Return [X, Y] of the center of cell containing provided text 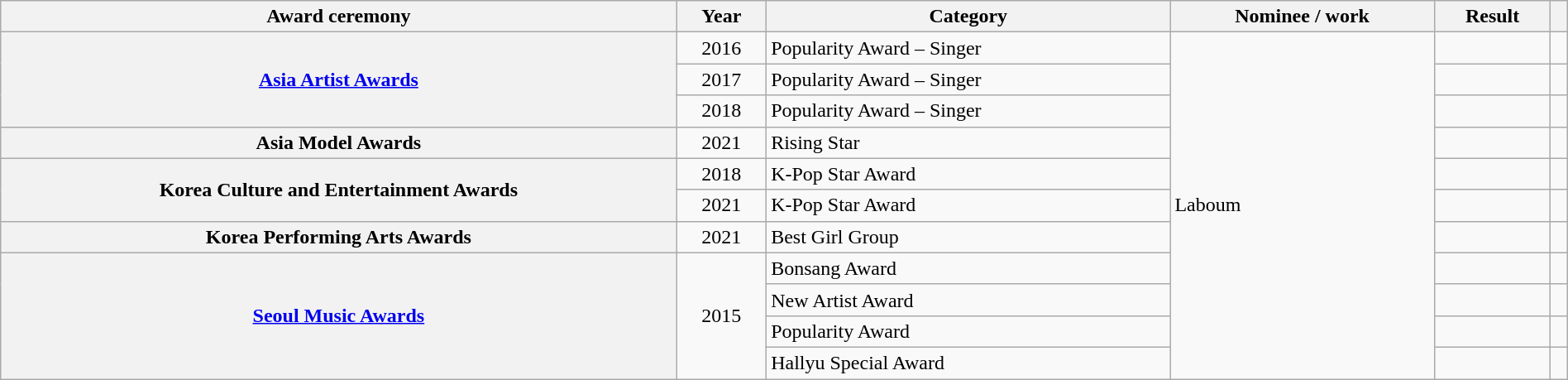
2015 [721, 315]
Nominee / work [1302, 17]
Rising Star [968, 142]
Year [721, 17]
Popularity Award [968, 331]
2016 [721, 48]
Laboum [1302, 205]
Result [1492, 17]
Award ceremony [339, 17]
Category [968, 17]
New Artist Award [968, 300]
Best Girl Group [968, 237]
Bonsang Award [968, 268]
Korea Culture and Entertainment Awards [339, 190]
Asia Artist Awards [339, 79]
Hallyu Special Award [968, 363]
Seoul Music Awards [339, 315]
2017 [721, 79]
Korea Performing Arts Awards [339, 237]
Asia Model Awards [339, 142]
